Output the [X, Y] coordinate of the center of the cell containing the given text.  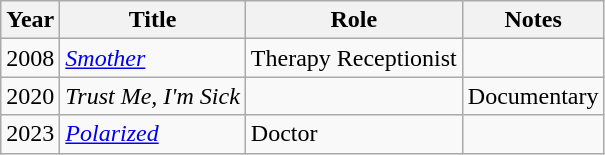
2020 [30, 96]
Notes [533, 20]
2008 [30, 58]
Polarized [153, 134]
Title [153, 20]
Therapy Receptionist [354, 58]
Documentary [533, 96]
Year [30, 20]
2023 [30, 134]
Smother [153, 58]
Trust Me, I'm Sick [153, 96]
Role [354, 20]
Doctor [354, 134]
